For the text-containing cell, return its midpoint in (x, y) coordinate format. 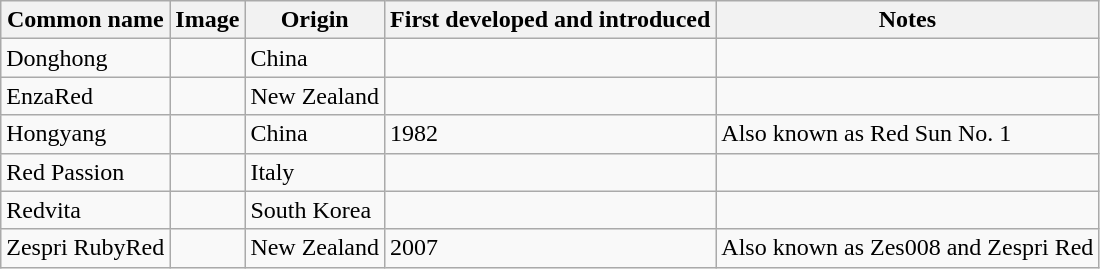
Red Passion (86, 172)
Zespri RubyRed (86, 248)
Origin (315, 20)
Donghong (86, 58)
Also known as Zes008 and Zespri Red (908, 248)
Common name (86, 20)
1982 (550, 134)
Hongyang (86, 134)
South Korea (315, 210)
2007 (550, 248)
Italy (315, 172)
First developed and introduced (550, 20)
EnzaRed (86, 96)
Image (208, 20)
Also known as Red Sun No. 1 (908, 134)
Notes (908, 20)
Redvita (86, 210)
